Provide the [X, Y] coordinate of the cell's center where the given text is located.  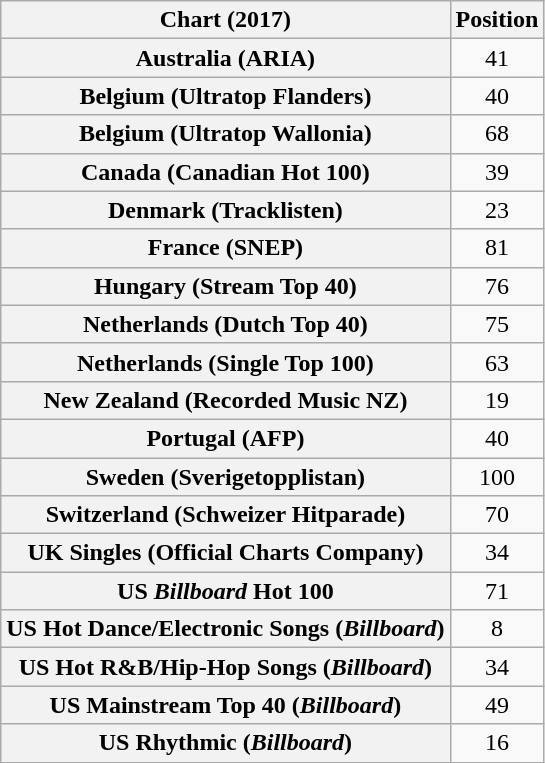
Belgium (Ultratop Flanders) [226, 96]
US Billboard Hot 100 [226, 591]
US Rhythmic (Billboard) [226, 743]
US Mainstream Top 40 (Billboard) [226, 705]
76 [497, 286]
New Zealand (Recorded Music NZ) [226, 400]
16 [497, 743]
23 [497, 210]
70 [497, 515]
68 [497, 134]
Australia (ARIA) [226, 58]
Portugal (AFP) [226, 438]
Switzerland (Schweizer Hitparade) [226, 515]
US Hot R&B/Hip-Hop Songs (Billboard) [226, 667]
Denmark (Tracklisten) [226, 210]
Hungary (Stream Top 40) [226, 286]
France (SNEP) [226, 248]
US Hot Dance/Electronic Songs (Billboard) [226, 629]
Belgium (Ultratop Wallonia) [226, 134]
Sweden (Sverigetopplistan) [226, 477]
19 [497, 400]
8 [497, 629]
71 [497, 591]
Chart (2017) [226, 20]
63 [497, 362]
49 [497, 705]
81 [497, 248]
75 [497, 324]
39 [497, 172]
Netherlands (Dutch Top 40) [226, 324]
Position [497, 20]
41 [497, 58]
UK Singles (Official Charts Company) [226, 553]
Netherlands (Single Top 100) [226, 362]
100 [497, 477]
Canada (Canadian Hot 100) [226, 172]
